Return (x, y) of the center of cell containing provided text 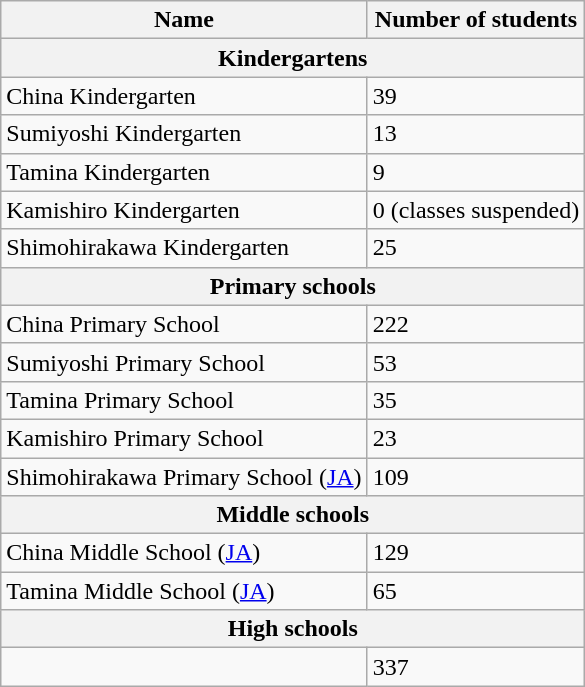
Tamina Middle School (JA) (184, 591)
35 (476, 400)
9 (476, 172)
Sumiyoshi Primary School (184, 362)
337 (476, 667)
65 (476, 591)
39 (476, 96)
25 (476, 248)
23 (476, 438)
53 (476, 362)
Kamishiro Primary School (184, 438)
Shimohirakawa Kindergarten (184, 248)
Primary schools (293, 286)
222 (476, 324)
109 (476, 477)
Number of students (476, 20)
Middle schools (293, 515)
Shimohirakawa Primary School (JA) (184, 477)
Sumiyoshi Kindergarten (184, 134)
129 (476, 553)
China Middle School (JA) (184, 553)
0 (classes suspended) (476, 210)
13 (476, 134)
Kindergartens (293, 58)
China Primary School (184, 324)
Kamishiro Kindergarten (184, 210)
Tamina Primary School (184, 400)
Name (184, 20)
High schools (293, 629)
Tamina Kindergarten (184, 172)
China Kindergarten (184, 96)
